For the text-containing cell, return its midpoint in (X, Y) coordinate format. 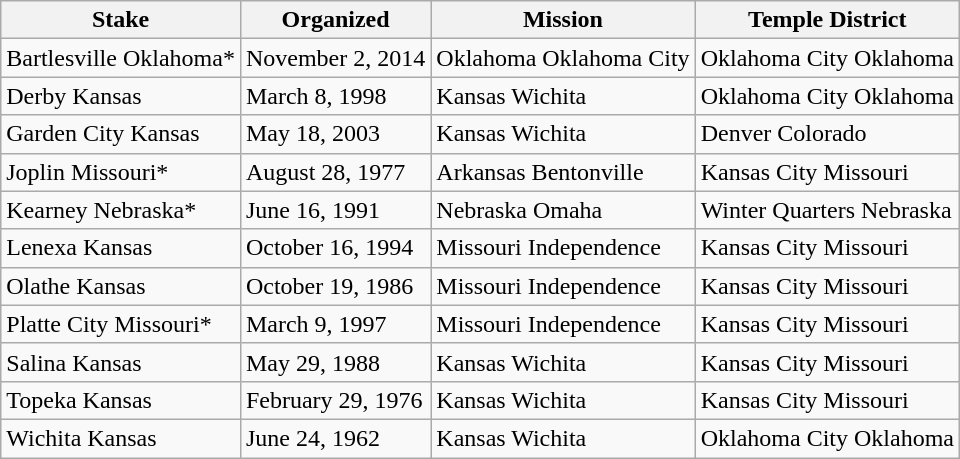
Stake (121, 20)
Garden City Kansas (121, 134)
Wichita Kansas (121, 438)
May 29, 1988 (335, 362)
August 28, 1977 (335, 172)
Topeka Kansas (121, 400)
Salina Kansas (121, 362)
Denver Colorado (827, 134)
Temple District (827, 20)
Winter Quarters Nebraska (827, 210)
Kearney Nebraska* (121, 210)
Derby Kansas (121, 96)
Nebraska Omaha (563, 210)
October 16, 1994 (335, 248)
Arkansas Bentonville (563, 172)
June 24, 1962 (335, 438)
Platte City Missouri* (121, 324)
Joplin Missouri* (121, 172)
Bartlesville Oklahoma* (121, 58)
November 2, 2014 (335, 58)
Lenexa Kansas (121, 248)
Olathe Kansas (121, 286)
Organized (335, 20)
March 9, 1997 (335, 324)
February 29, 1976 (335, 400)
March 8, 1998 (335, 96)
Oklahoma Oklahoma City (563, 58)
October 19, 1986 (335, 286)
May 18, 2003 (335, 134)
June 16, 1991 (335, 210)
Mission (563, 20)
